Identify which cell holds the provided text, then report its (x, y) central coordinate. 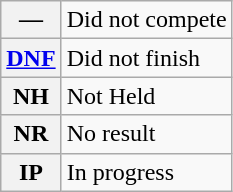
NR (31, 134)
Not Held (146, 96)
DNF (31, 58)
Did not finish (146, 58)
Did not compete (146, 20)
In progress (146, 172)
IP (31, 172)
NH (31, 96)
No result (146, 134)
— (31, 20)
